For the text-containing cell, return its midpoint in (X, Y) coordinate format. 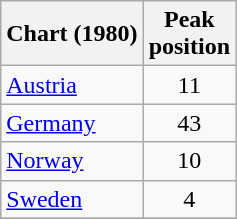
11 (189, 85)
4 (189, 199)
Peakposition (189, 34)
10 (189, 161)
Germany (72, 123)
43 (189, 123)
Norway (72, 161)
Chart (1980) (72, 34)
Sweden (72, 199)
Austria (72, 85)
